From the cell containing the given text, extract its center point as (X, Y) coordinate. 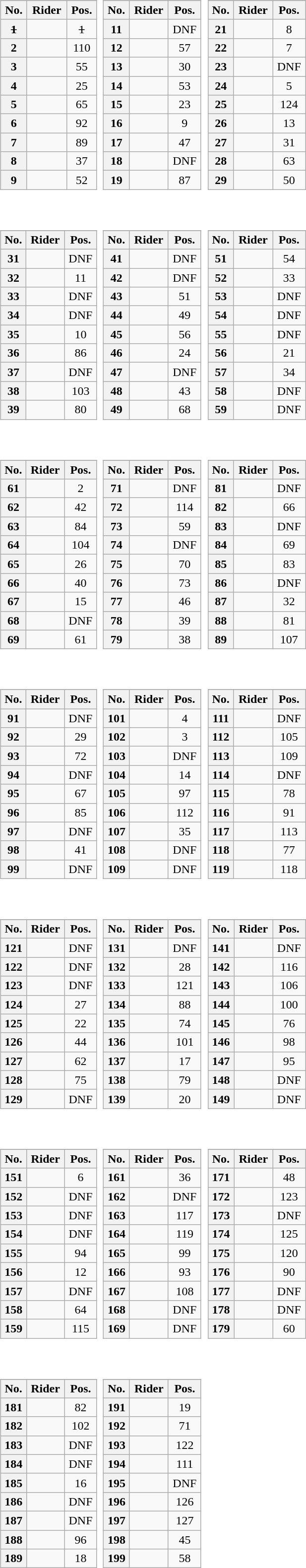
133 (117, 986)
128 (13, 1080)
129 (13, 1099)
185 (13, 1483)
No. Rider Pos. 41 DNF 42 DNF 43 51 44 49 45 56 46 24 47 DNF 48 43 49 68 (154, 318)
184 (13, 1464)
183 (13, 1445)
80 (80, 410)
162 (117, 1196)
141 (221, 948)
137 (117, 1061)
164 (117, 1234)
186 (13, 1502)
158 (13, 1310)
181 (13, 1407)
187 (13, 1520)
171 (221, 1178)
157 (13, 1291)
189 (13, 1559)
194 (117, 1464)
159 (13, 1328)
30 (184, 66)
176 (221, 1272)
178 (221, 1310)
152 (13, 1196)
70 (184, 564)
169 (117, 1328)
172 (221, 1196)
20 (184, 1099)
100 (289, 1004)
196 (117, 1502)
174 (221, 1234)
182 (13, 1426)
193 (117, 1445)
No. Rider Pos. 71 DNF 72 114 73 59 74 DNF 75 70 76 73 77 46 78 39 79 38 (154, 548)
40 (80, 583)
149 (221, 1099)
156 (13, 1272)
167 (117, 1291)
No. Rider Pos. 161 36 162 DNF 163 117 164 119 165 99 166 93 167 108 168 DNF 169 DNF (154, 1237)
90 (289, 1272)
142 (221, 967)
143 (221, 986)
131 (117, 948)
153 (13, 1215)
139 (117, 1099)
188 (13, 1539)
197 (117, 1520)
110 (81, 48)
163 (117, 1215)
60 (289, 1328)
199 (117, 1559)
No. Rider Pos. 131 DNF 132 28 133 121 134 88 135 74 136 101 137 17 138 79 139 20 (154, 1007)
166 (117, 1272)
138 (117, 1080)
175 (221, 1253)
No. Rider Pos. 101 4 102 3 103 DNF 104 14 105 97 106 112 107 35 108 DNF 109 DNF (154, 777)
145 (221, 1023)
154 (13, 1234)
148 (221, 1080)
198 (117, 1539)
168 (117, 1310)
134 (117, 1004)
120 (289, 1253)
144 (221, 1004)
161 (117, 1178)
155 (13, 1253)
135 (117, 1023)
146 (221, 1042)
50 (289, 180)
192 (117, 1426)
151 (13, 1178)
136 (117, 1042)
179 (221, 1328)
165 (117, 1253)
10 (80, 334)
191 (117, 1407)
132 (117, 967)
173 (221, 1215)
147 (221, 1061)
177 (221, 1291)
195 (117, 1483)
